Return [X, Y] of the center of cell containing provided text 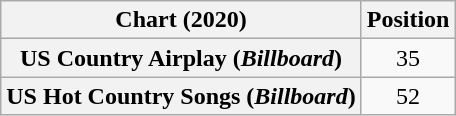
Position [408, 20]
35 [408, 58]
52 [408, 96]
Chart (2020) [181, 20]
US Hot Country Songs (Billboard) [181, 96]
US Country Airplay (Billboard) [181, 58]
